Scan for the cell matching the given text and deliver its [X, Y] coordinate at center. 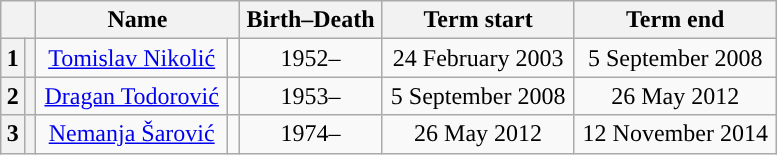
24 February 2003 [478, 58]
12 November 2014 [676, 134]
Term end [676, 20]
3 [13, 134]
1974– [310, 134]
Nemanja Šarović [132, 134]
Birth–Death [310, 20]
Term start [478, 20]
1952– [310, 58]
1 [13, 58]
Tomislav Nikolić [132, 58]
2 [13, 96]
Name [138, 20]
Dragan Todorović [132, 96]
1953– [310, 96]
